Capture the cell that displays the provided text and extract its (x, y) central coordinate. 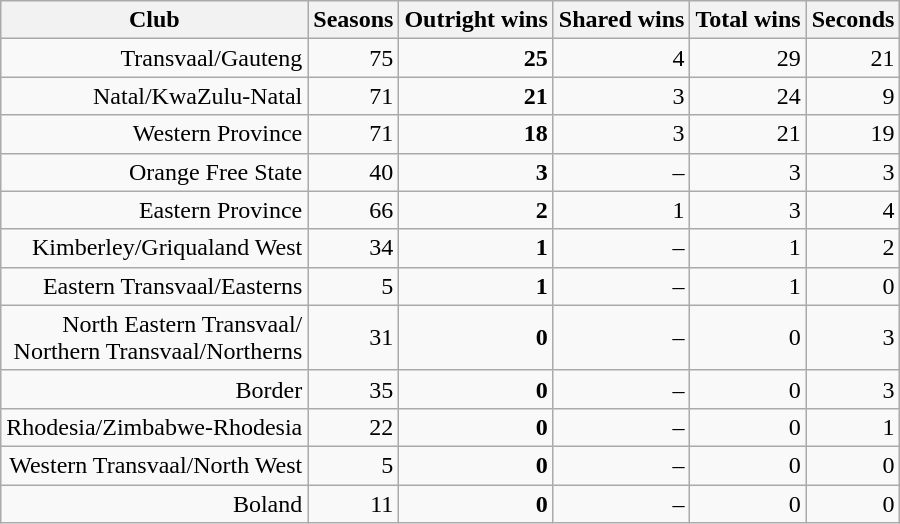
Rhodesia/Zimbabwe-Rhodesia (154, 427)
34 (354, 248)
Eastern Province (154, 210)
29 (748, 58)
Boland (154, 503)
Kimberley/Griqualand West (154, 248)
Orange Free State (154, 172)
Border (154, 389)
35 (354, 389)
Natal/KwaZulu-Natal (154, 96)
Western Province (154, 134)
Outright wins (476, 20)
31 (354, 338)
40 (354, 172)
9 (853, 96)
24 (748, 96)
Club (154, 20)
18 (476, 134)
11 (354, 503)
22 (354, 427)
Transvaal/Gauteng (154, 58)
19 (853, 134)
Total wins (748, 20)
Seasons (354, 20)
75 (354, 58)
Western Transvaal/North West (154, 465)
North Eastern Transvaal/Northern Transvaal/Northerns (154, 338)
25 (476, 58)
Eastern Transvaal/Easterns (154, 286)
66 (354, 210)
Shared wins (622, 20)
Seconds (853, 20)
